Output the (x, y) coordinate of the center of the cell containing the given text.  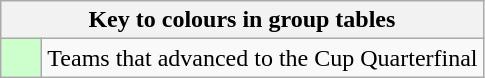
Teams that advanced to the Cup Quarterfinal (262, 58)
Key to colours in group tables (242, 20)
